Extract the [X, Y] coordinate from the center of the cell holding the provided text.  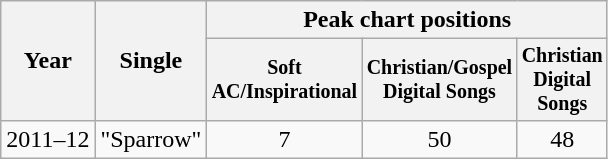
Christian/Gospel Digital Songs [440, 80]
Soft AC/Inspirational [284, 80]
Christian Digital Songs [562, 80]
7 [284, 139]
"Sparrow" [151, 139]
2011–12 [48, 139]
50 [440, 139]
Peak chart positions [408, 20]
Single [151, 61]
48 [562, 139]
Year [48, 61]
